Extract the [x, y] coordinate from the center of the cell holding the provided text.  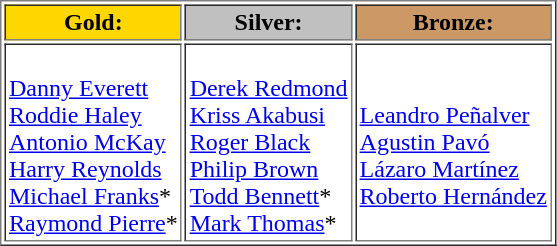
Silver: [268, 22]
Gold: [93, 22]
Bronze: [453, 22]
Danny EverettRoddie HaleyAntonio McKayHarry ReynoldsMichael Franks*Raymond Pierre* [93, 143]
Leandro PeñalverAgustin PavóLázaro MartínezRoberto Hernández [453, 143]
Derek RedmondKriss AkabusiRoger BlackPhilip BrownTodd Bennett*Mark Thomas* [268, 143]
